Return the (X, Y) coordinate for the center point of the cell that contains the specified text.  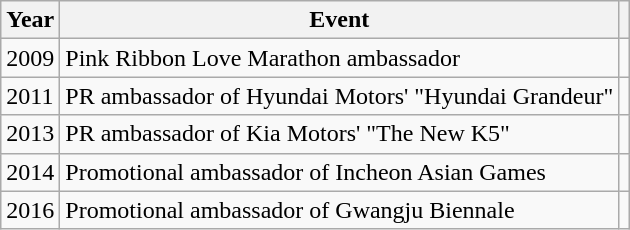
Promotional ambassador of Incheon Asian Games (340, 172)
Year (30, 20)
Pink Ribbon Love Marathon ambassador (340, 58)
2013 (30, 134)
2016 (30, 210)
PR ambassador of Hyundai Motors' "Hyundai Grandeur" (340, 96)
2011 (30, 96)
2014 (30, 172)
2009 (30, 58)
Promotional ambassador of Gwangju Biennale (340, 210)
PR ambassador of Kia Motors' "The New K5" (340, 134)
Event (340, 20)
